Locate the cell with the specified text and output its [x, y] center coordinate. 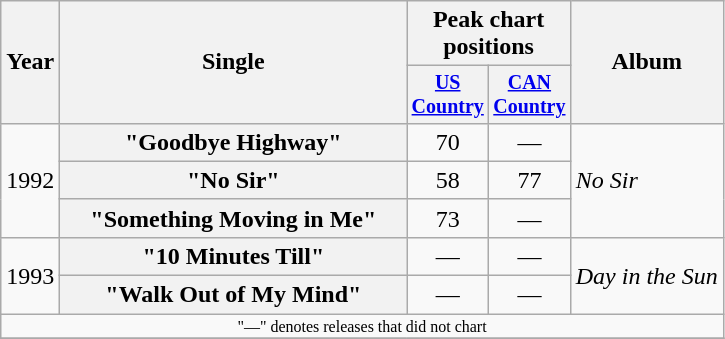
70 [448, 142]
"—" denotes releases that did not chart [362, 326]
73 [448, 218]
Album [646, 62]
"No Sir" [234, 180]
Year [30, 62]
58 [448, 180]
Single [234, 62]
"10 Minutes Till" [234, 256]
1993 [30, 275]
"Walk Out of My Mind" [234, 295]
US Country [448, 94]
Day in the Sun [646, 275]
1992 [30, 180]
77 [530, 180]
"Something Moving in Me" [234, 218]
"Goodbye Highway" [234, 142]
CAN Country [530, 94]
Peak chartpositions [488, 34]
No Sir [646, 180]
